Return the (x, y) coordinate for the center point of the cell that contains the specified text.  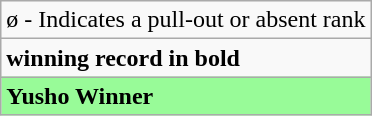
ø - Indicates a pull-out or absent rank (186, 20)
Yusho Winner (186, 96)
winning record in bold (186, 58)
